Scan for the cell matching the given text and deliver its [X, Y] coordinate at center. 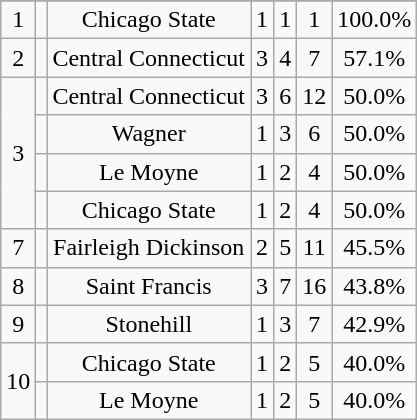
9 [18, 324]
42.9% [374, 324]
43.8% [374, 286]
Stonehill [149, 324]
11 [314, 248]
8 [18, 286]
45.5% [374, 248]
10 [18, 381]
Wagner [149, 134]
100.0% [374, 20]
16 [314, 286]
12 [314, 96]
57.1% [374, 58]
Saint Francis [149, 286]
Fairleigh Dickinson [149, 248]
